Return the [X, Y] coordinate for the center point of the cell that contains the specified text.  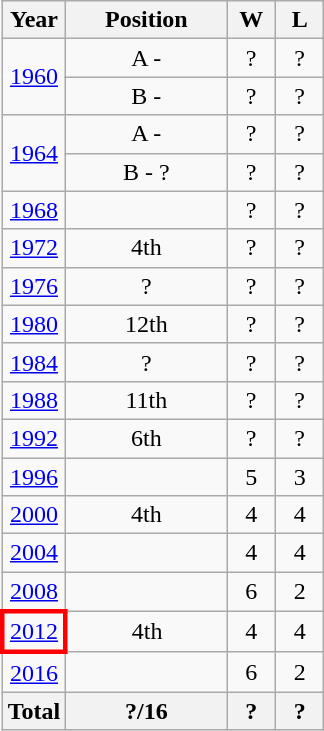
1960 [34, 77]
1992 [34, 438]
1988 [34, 400]
2004 [34, 553]
Position [146, 20]
2012 [34, 632]
W [252, 20]
1964 [34, 153]
2016 [34, 672]
1980 [34, 324]
Year [34, 20]
1976 [34, 286]
12th [146, 324]
1984 [34, 362]
3 [300, 477]
2008 [34, 592]
B - [146, 96]
1968 [34, 210]
6th [146, 438]
11th [146, 400]
?/16 [146, 711]
2000 [34, 515]
L [300, 20]
B - ? [146, 172]
1996 [34, 477]
Total [34, 711]
1972 [34, 248]
5 [252, 477]
